Determine the [X, Y] coordinate at the center of the cell enclosing the given text.  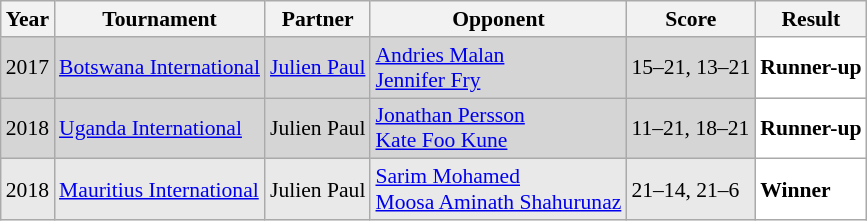
15–21, 13–21 [690, 68]
Winner [810, 190]
Opponent [498, 19]
2017 [28, 68]
Botswana International [160, 68]
Mauritius International [160, 190]
Partner [318, 19]
Uganda International [160, 128]
Score [690, 19]
Andries Malan Jennifer Fry [498, 68]
21–14, 21–6 [690, 190]
Tournament [160, 19]
Sarim Mohamed Moosa Aminath Shahurunaz [498, 190]
11–21, 18–21 [690, 128]
Result [810, 19]
Jonathan Persson Kate Foo Kune [498, 128]
Year [28, 19]
